Determine the [X, Y] coordinate at the center of the cell enclosing the given text.  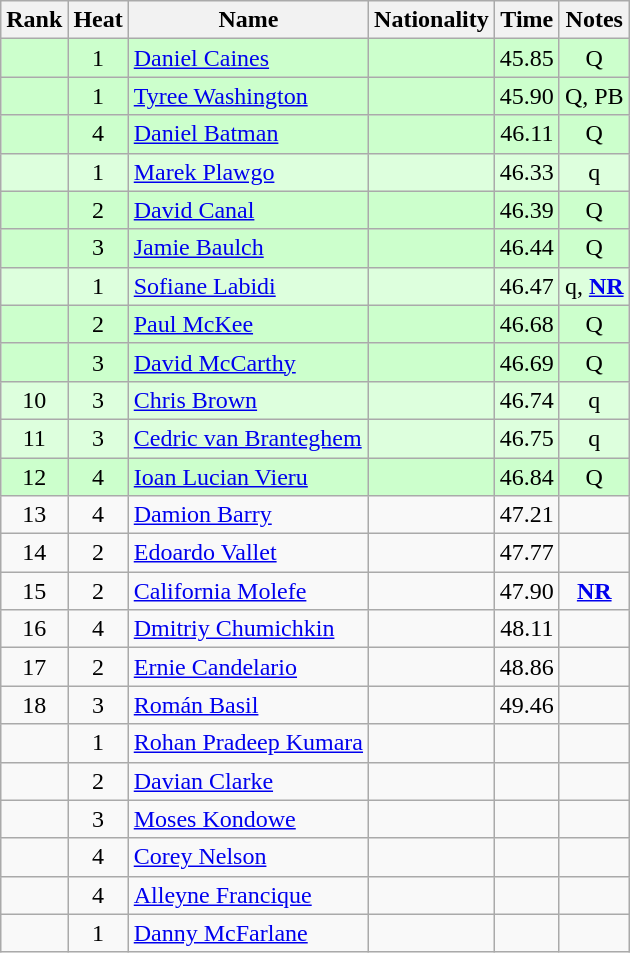
Damion Barry [248, 515]
47.90 [526, 591]
47.77 [526, 553]
13 [34, 515]
46.47 [526, 286]
14 [34, 553]
10 [34, 400]
Román Basil [248, 705]
46.11 [526, 134]
Dmitriy Chumichkin [248, 629]
46.84 [526, 477]
46.68 [526, 324]
Edoardo Vallet [248, 553]
Name [248, 20]
NR [594, 591]
46.69 [526, 362]
17 [34, 667]
Davian Clarke [248, 781]
11 [34, 438]
Sofiane Labidi [248, 286]
48.11 [526, 629]
49.46 [526, 705]
Marek Plawgo [248, 172]
Cedric van Branteghem [248, 438]
Corey Nelson [248, 857]
46.74 [526, 400]
47.21 [526, 515]
16 [34, 629]
Notes [594, 20]
Daniel Caines [248, 58]
Ernie Candelario [248, 667]
48.86 [526, 667]
12 [34, 477]
Heat [98, 20]
45.90 [526, 96]
18 [34, 705]
Ioan Lucian Vieru [248, 477]
Jamie Baulch [248, 248]
46.33 [526, 172]
Rank [34, 20]
Daniel Batman [248, 134]
David Canal [248, 210]
Nationality [432, 20]
Alleyne Francique [248, 895]
Q, PB [594, 96]
Chris Brown [248, 400]
q, NR [594, 286]
46.75 [526, 438]
15 [34, 591]
46.39 [526, 210]
Tyree Washington [248, 96]
Rohan Pradeep Kumara [248, 743]
Danny McFarlane [248, 933]
David McCarthy [248, 362]
California Molefe [248, 591]
Moses Kondowe [248, 819]
45.85 [526, 58]
Time [526, 20]
46.44 [526, 248]
Paul McKee [248, 324]
